Provide the [x, y] coordinate of the cell's center where the given text is located.  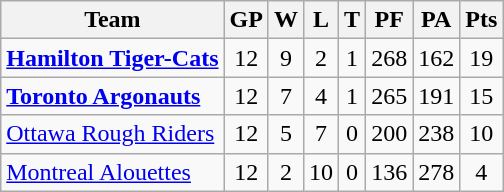
136 [390, 172]
W [286, 20]
PA [436, 20]
Montreal Alouettes [112, 172]
PF [390, 20]
19 [482, 58]
278 [436, 172]
Toronto Argonauts [112, 96]
162 [436, 58]
Team [112, 20]
9 [286, 58]
15 [482, 96]
L [320, 20]
238 [436, 134]
268 [390, 58]
GP [246, 20]
200 [390, 134]
191 [436, 96]
Hamilton Tiger-Cats [112, 58]
Ottawa Rough Riders [112, 134]
5 [286, 134]
265 [390, 96]
Pts [482, 20]
T [352, 20]
